Locate the cell with the specified text and output its [X, Y] center coordinate. 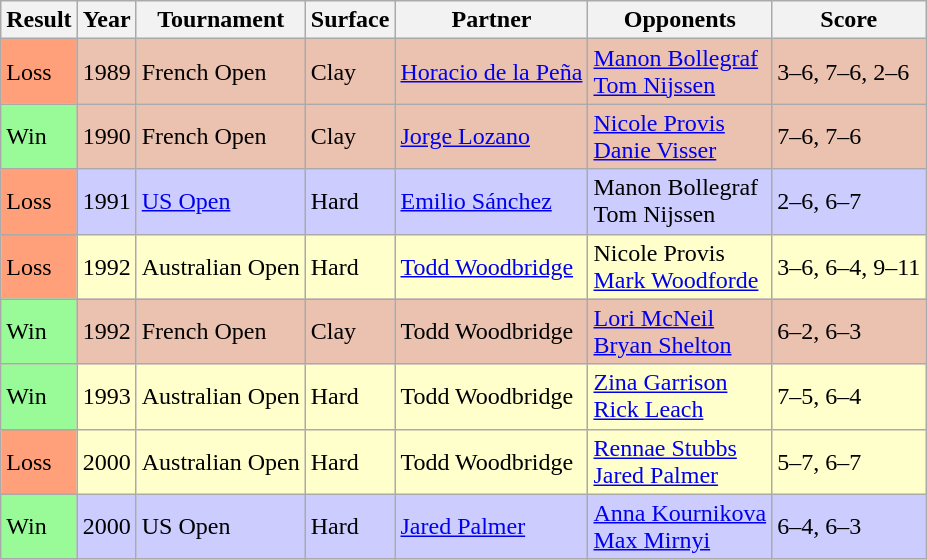
Surface [350, 20]
Score [849, 20]
Tournament [220, 20]
Nicole Provis Mark Woodforde [680, 266]
1991 [106, 202]
Year [106, 20]
Horacio de la Peña [492, 72]
Anna Kournikova Max Mirnyi [680, 526]
2–6, 6–7 [849, 202]
Rennae Stubbs Jared Palmer [680, 462]
Zina Garrison Rick Leach [680, 396]
Emilio Sánchez [492, 202]
6–2, 6–3 [849, 332]
Opponents [680, 20]
Nicole Provis Danie Visser [680, 136]
Jorge Lozano [492, 136]
6–4, 6–3 [849, 526]
Lori McNeil Bryan Shelton [680, 332]
7–5, 6–4 [849, 396]
5–7, 6–7 [849, 462]
Result [39, 20]
1989 [106, 72]
7–6, 7–6 [849, 136]
1993 [106, 396]
Partner [492, 20]
3–6, 7–6, 2–6 [849, 72]
3–6, 6–4, 9–11 [849, 266]
1990 [106, 136]
Jared Palmer [492, 526]
